Return the [x, y] coordinate for the center point of the cell that contains the specified text.  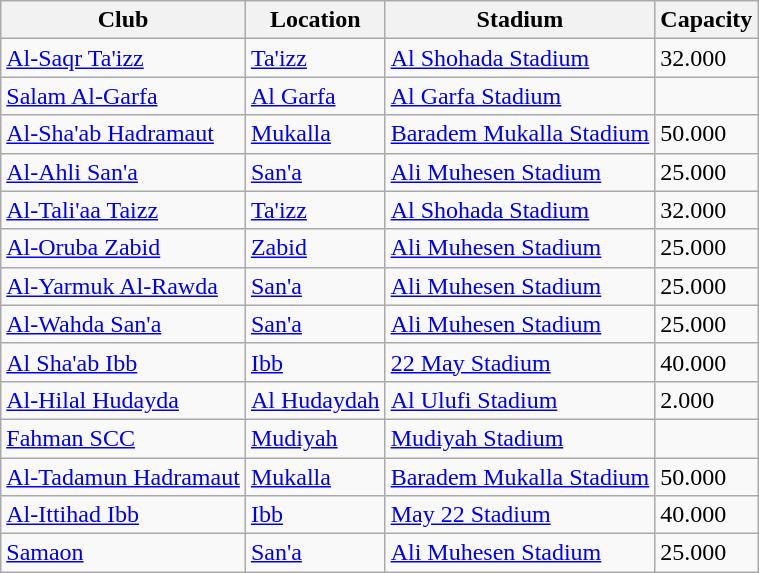
22 May Stadium [520, 362]
Mudiyah Stadium [520, 438]
Al Garfa Stadium [520, 96]
Location [315, 20]
Al Garfa [315, 96]
Al Hudaydah [315, 400]
Al-Oruba Zabid [124, 248]
Al-Ahli San'a [124, 172]
Al-Tali'aa Taizz [124, 210]
Al-Tadamun Hadramaut [124, 477]
Al-Sha'ab Hadramaut [124, 134]
Zabid [315, 248]
Capacity [706, 20]
Club [124, 20]
Al-Ittihad Ibb [124, 515]
Al-Hilal Hudayda [124, 400]
Al-Saqr Ta'izz [124, 58]
Al-Wahda San'a [124, 324]
2.000 [706, 400]
May 22 Stadium [520, 515]
Al Ulufi Stadium [520, 400]
Stadium [520, 20]
Fahman SCC [124, 438]
Mudiyah [315, 438]
Al Sha'ab Ibb [124, 362]
Al-Yarmuk Al-Rawda [124, 286]
Salam Al-Garfa [124, 96]
Samaon [124, 553]
